Scan for the cell matching the given text and deliver its [X, Y] coordinate at center. 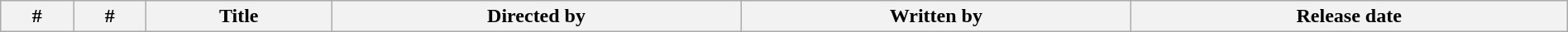
Release date [1349, 16]
Written by [936, 16]
Title [239, 16]
Directed by [537, 16]
